Identify which cell holds the provided text, then report its (X, Y) central coordinate. 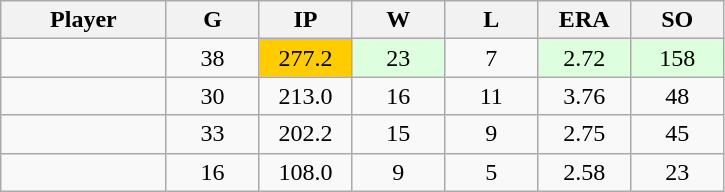
5 (492, 172)
Player (84, 20)
45 (678, 134)
202.2 (306, 134)
15 (398, 134)
3.76 (584, 96)
11 (492, 96)
213.0 (306, 96)
2.58 (584, 172)
7 (492, 58)
ERA (584, 20)
IP (306, 20)
38 (212, 58)
30 (212, 96)
108.0 (306, 172)
SO (678, 20)
33 (212, 134)
W (398, 20)
48 (678, 96)
L (492, 20)
158 (678, 58)
G (212, 20)
277.2 (306, 58)
2.72 (584, 58)
2.75 (584, 134)
